For the text-containing cell, return its midpoint in [X, Y] coordinate format. 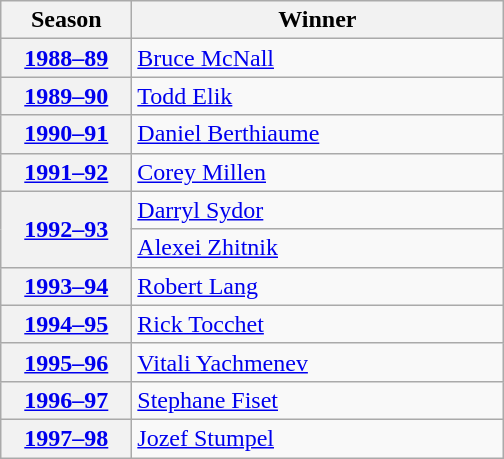
1993–94 [66, 286]
Stephane Fiset [318, 400]
Winner [318, 20]
Robert Lang [318, 286]
1991–92 [66, 172]
Jozef Stumpel [318, 438]
1997–98 [66, 438]
Bruce McNall [318, 58]
1990–91 [66, 134]
Daniel Berthiaume [318, 134]
1988–89 [66, 58]
Todd Elik [318, 96]
Darryl Sydor [318, 210]
1992–93 [66, 229]
Alexei Zhitnik [318, 248]
Season [66, 20]
1994–95 [66, 324]
1989–90 [66, 96]
1996–97 [66, 400]
1995–96 [66, 362]
Vitali Yachmenev [318, 362]
Corey Millen [318, 172]
Rick Tocchet [318, 324]
